For the text-containing cell, return its midpoint in (X, Y) coordinate format. 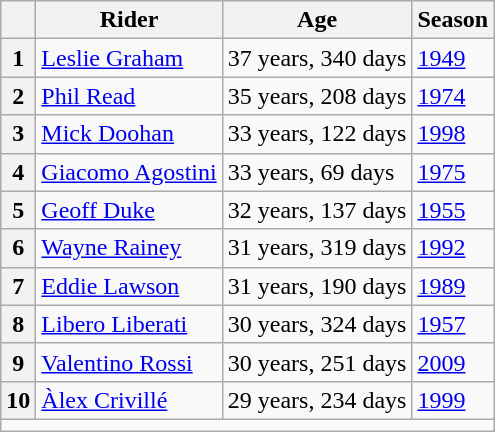
30 years, 251 days (317, 362)
31 years, 319 days (317, 248)
29 years, 234 days (317, 400)
31 years, 190 days (317, 286)
5 (18, 210)
1974 (453, 96)
32 years, 137 days (317, 210)
1955 (453, 210)
Giacomo Agostini (129, 172)
Wayne Rainey (129, 248)
Eddie Lawson (129, 286)
1998 (453, 134)
10 (18, 400)
1989 (453, 286)
Valentino Rossi (129, 362)
9 (18, 362)
30 years, 324 days (317, 324)
Phil Read (129, 96)
1 (18, 58)
35 years, 208 days (317, 96)
3 (18, 134)
33 years, 122 days (317, 134)
1957 (453, 324)
Age (317, 20)
37 years, 340 days (317, 58)
1992 (453, 248)
Àlex Crivillé (129, 400)
2 (18, 96)
1975 (453, 172)
33 years, 69 days (317, 172)
Rider (129, 20)
Mick Doohan (129, 134)
Leslie Graham (129, 58)
Geoff Duke (129, 210)
7 (18, 286)
1949 (453, 58)
8 (18, 324)
1999 (453, 400)
4 (18, 172)
Libero Liberati (129, 324)
Season (453, 20)
6 (18, 248)
2009 (453, 362)
